Provide the (X, Y) coordinate of the cell's center where the given text is located.  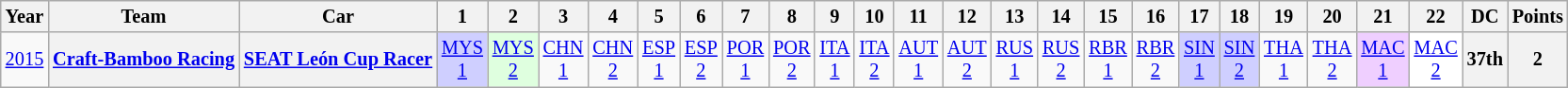
RBR1 (1107, 60)
ITA2 (874, 60)
Car (338, 16)
10 (874, 16)
16 (1156, 16)
7 (746, 16)
RUS1 (1015, 60)
14 (1060, 16)
RBR2 (1156, 60)
4 (612, 16)
3 (563, 16)
6 (701, 16)
DC (1485, 16)
CHN2 (612, 60)
ESP1 (659, 60)
Points (1538, 16)
13 (1015, 16)
21 (1382, 16)
37th (1485, 60)
20 (1333, 16)
2015 (24, 60)
AUT1 (918, 60)
THA2 (1333, 60)
MAC2 (1436, 60)
THA1 (1284, 60)
Year (24, 16)
Craft-Bamboo Racing (143, 60)
18 (1239, 16)
MYS2 (513, 60)
Team (143, 16)
SIN1 (1200, 60)
22 (1436, 16)
AUT2 (967, 60)
11 (918, 16)
12 (967, 16)
9 (834, 16)
8 (791, 16)
POR1 (746, 60)
ESP2 (701, 60)
SIN2 (1239, 60)
5 (659, 16)
MYS1 (462, 60)
SEAT León Cup Racer (338, 60)
15 (1107, 16)
ITA1 (834, 60)
MAC1 (1382, 60)
CHN1 (563, 60)
17 (1200, 16)
19 (1284, 16)
RUS2 (1060, 60)
POR2 (791, 60)
1 (462, 16)
